Pinpoint the cell where the given text exists, returning its (x, y) midpoint coordinate. 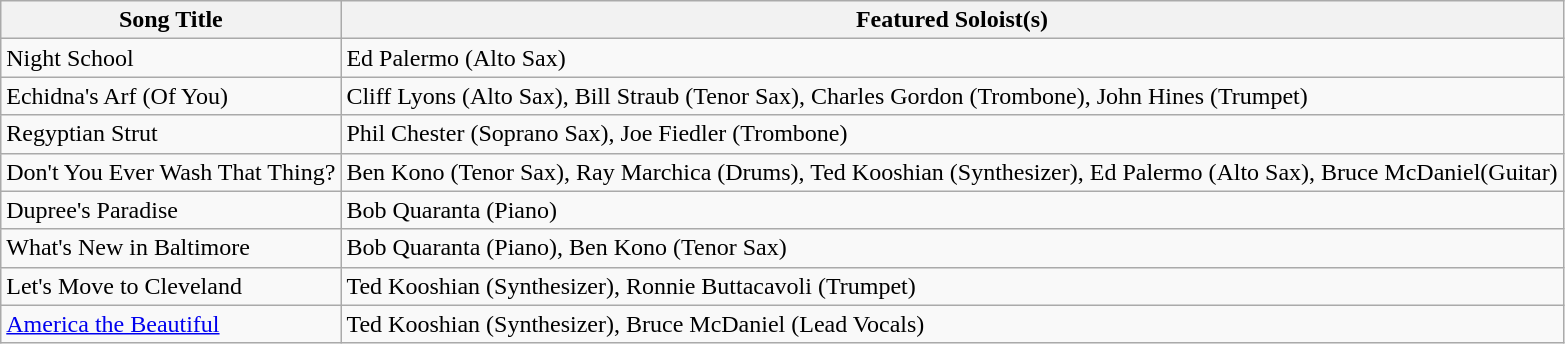
Phil Chester (Soprano Sax), Joe Fiedler (Trombone) (952, 134)
Bob Quaranta (Piano), Ben Kono (Tenor Sax) (952, 248)
What's New in Baltimore (171, 248)
Don't You Ever Wash That Thing? (171, 172)
Ted Kooshian (Synthesizer), Ronnie Buttacavoli (Trumpet) (952, 286)
Dupree's Paradise (171, 210)
Echidna's Arf (Of You) (171, 96)
Let's Move to Cleveland (171, 286)
Cliff Lyons (Alto Sax), Bill Straub (Tenor Sax), Charles Gordon (Trombone), John Hines (Trumpet) (952, 96)
Regyptian Strut (171, 134)
Ben Kono (Tenor Sax), Ray Marchica (Drums), Ted Kooshian (Synthesizer), Ed Palermo (Alto Sax), Bruce McDaniel(Guitar) (952, 172)
Night School (171, 58)
Ed Palermo (Alto Sax) (952, 58)
Song Title (171, 20)
Bob Quaranta (Piano) (952, 210)
Ted Kooshian (Synthesizer), Bruce McDaniel (Lead Vocals) (952, 324)
Featured Soloist(s) (952, 20)
America the Beautiful (171, 324)
